Scan for the cell matching the given text and deliver its [x, y] coordinate at center. 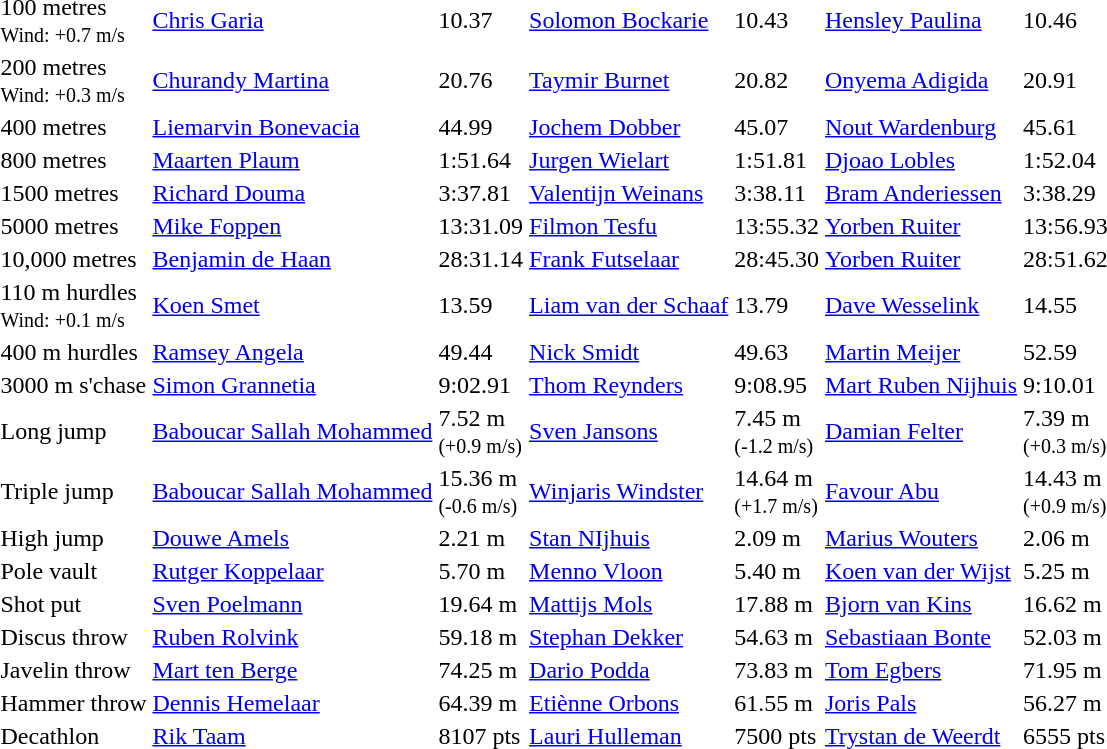
Mattijs Mols [629, 604]
45.07 [777, 127]
Damian Felter [922, 432]
9:02.91 [481, 385]
2.21 m [481, 538]
9:08.95 [777, 385]
13:31.09 [481, 226]
7.45 m(-1.2 m/s) [777, 432]
Dave Wesselink [922, 306]
17.88 m [777, 604]
Winjaris Windster [629, 492]
Etiènne Orbons [629, 703]
Menno Vloon [629, 571]
49.63 [777, 352]
Ruben Rolvink [292, 637]
Marius Wouters [922, 538]
59.18 m [481, 637]
Frank Futselaar [629, 259]
Liam van der Schaaf [629, 306]
Sven Poelmann [292, 604]
Maarten Plaum [292, 160]
3:37.81 [481, 193]
Douwe Amels [292, 538]
44.99 [481, 127]
13.59 [481, 306]
Mart Ruben Nijhuis [922, 385]
Richard Douma [292, 193]
20.82 [777, 80]
Sebastiaan Bonte [922, 637]
74.25 m [481, 670]
Dennis Hemelaar [292, 703]
64.39 m [481, 703]
Mart ten Berge [292, 670]
Onyema Adigida [922, 80]
Koen Smet [292, 306]
19.64 m [481, 604]
Favour Abu [922, 492]
28:45.30 [777, 259]
Churandy Martina [292, 80]
49.44 [481, 352]
Martin Meijer [922, 352]
Tom Egbers [922, 670]
Stephan Dekker [629, 637]
Bjorn van Kins [922, 604]
Jochem Dobber [629, 127]
Nick Smidt [629, 352]
15.36 m(-0.6 m/s) [481, 492]
Sven Jansons [629, 432]
Taymir Burnet [629, 80]
13.79 [777, 306]
Filmon Tesfu [629, 226]
Djoao Lobles [922, 160]
61.55 m [777, 703]
Koen van der Wijst [922, 571]
Jurgen Wielart [629, 160]
73.83 m [777, 670]
Nout Wardenburg [922, 127]
1:51.81 [777, 160]
5.40 m [777, 571]
Joris Pals [922, 703]
Simon Grannetia [292, 385]
Valentijn Weinans [629, 193]
28:31.14 [481, 259]
54.63 m [777, 637]
Thom Reynders [629, 385]
14.64 m(+1.7 m/s) [777, 492]
20.76 [481, 80]
Rutger Koppelaar [292, 571]
Bram Anderiessen [922, 193]
5.70 m [481, 571]
Benjamin de Haan [292, 259]
2.09 m [777, 538]
Ramsey Angela [292, 352]
Stan NIjhuis [629, 538]
Dario Podda [629, 670]
3:38.11 [777, 193]
7.52 m(+0.9 m/s) [481, 432]
Liemarvin Bonevacia [292, 127]
Mike Foppen [292, 226]
13:55.32 [777, 226]
1:51.64 [481, 160]
